Scan for the cell matching the given text and deliver its [X, Y] coordinate at center. 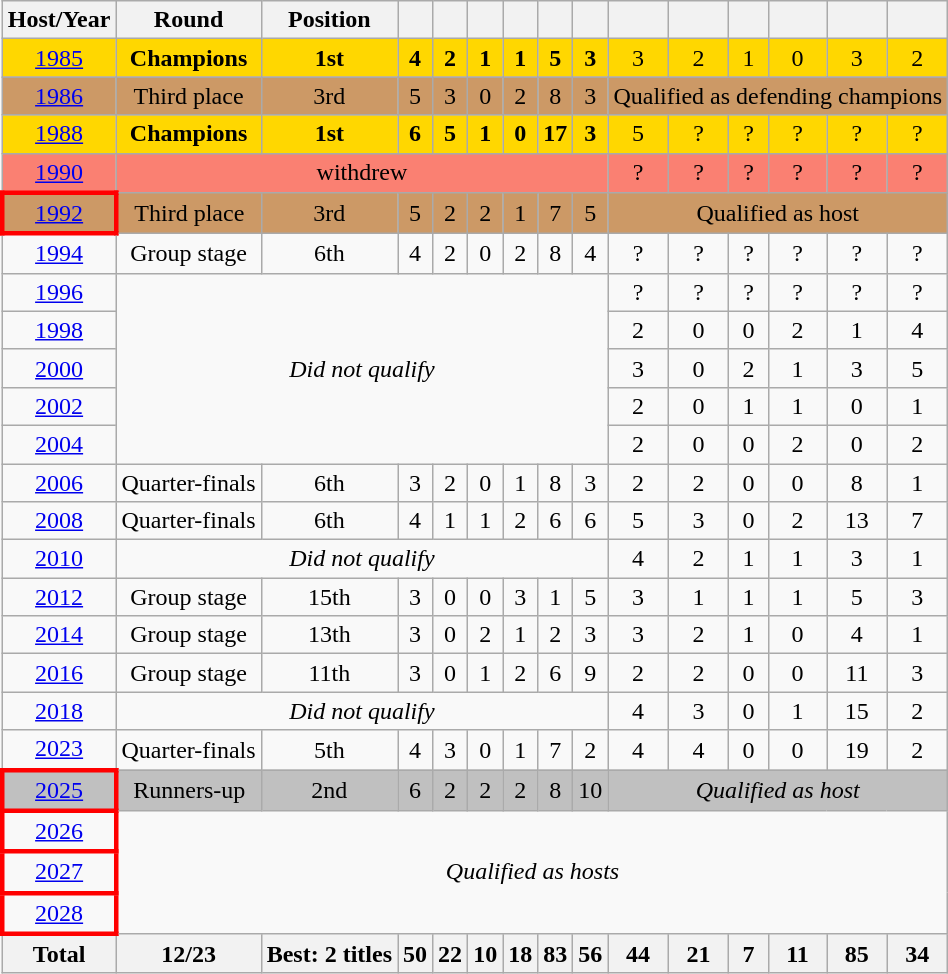
Qualified as defending champions [778, 96]
83 [556, 954]
2023 [59, 750]
11th [329, 673]
2027 [59, 872]
2028 [59, 914]
2026 [59, 832]
1990 [59, 173]
2016 [59, 673]
12/23 [188, 954]
Position [329, 20]
22 [450, 954]
15th [329, 597]
13th [329, 635]
15 [857, 711]
34 [917, 954]
1985 [59, 58]
2010 [59, 559]
1992 [59, 214]
13 [857, 521]
2012 [59, 597]
2004 [59, 444]
5th [329, 750]
2000 [59, 368]
2002 [59, 406]
Total [59, 954]
1998 [59, 330]
18 [520, 954]
9 [590, 673]
2018 [59, 711]
56 [590, 954]
Best: 2 titles [329, 954]
2006 [59, 483]
50 [416, 954]
2nd [329, 790]
1994 [59, 254]
44 [638, 954]
19 [857, 750]
85 [857, 954]
1988 [59, 134]
withdrew [362, 173]
2025 [59, 790]
17 [556, 134]
Host/Year [59, 20]
Round [188, 20]
1986 [59, 96]
1996 [59, 292]
21 [698, 954]
Qualified as hosts [532, 872]
Runners-up [188, 790]
2014 [59, 635]
2008 [59, 521]
